Find where the given text appears and provide that cell's center as [x, y] coordinate. 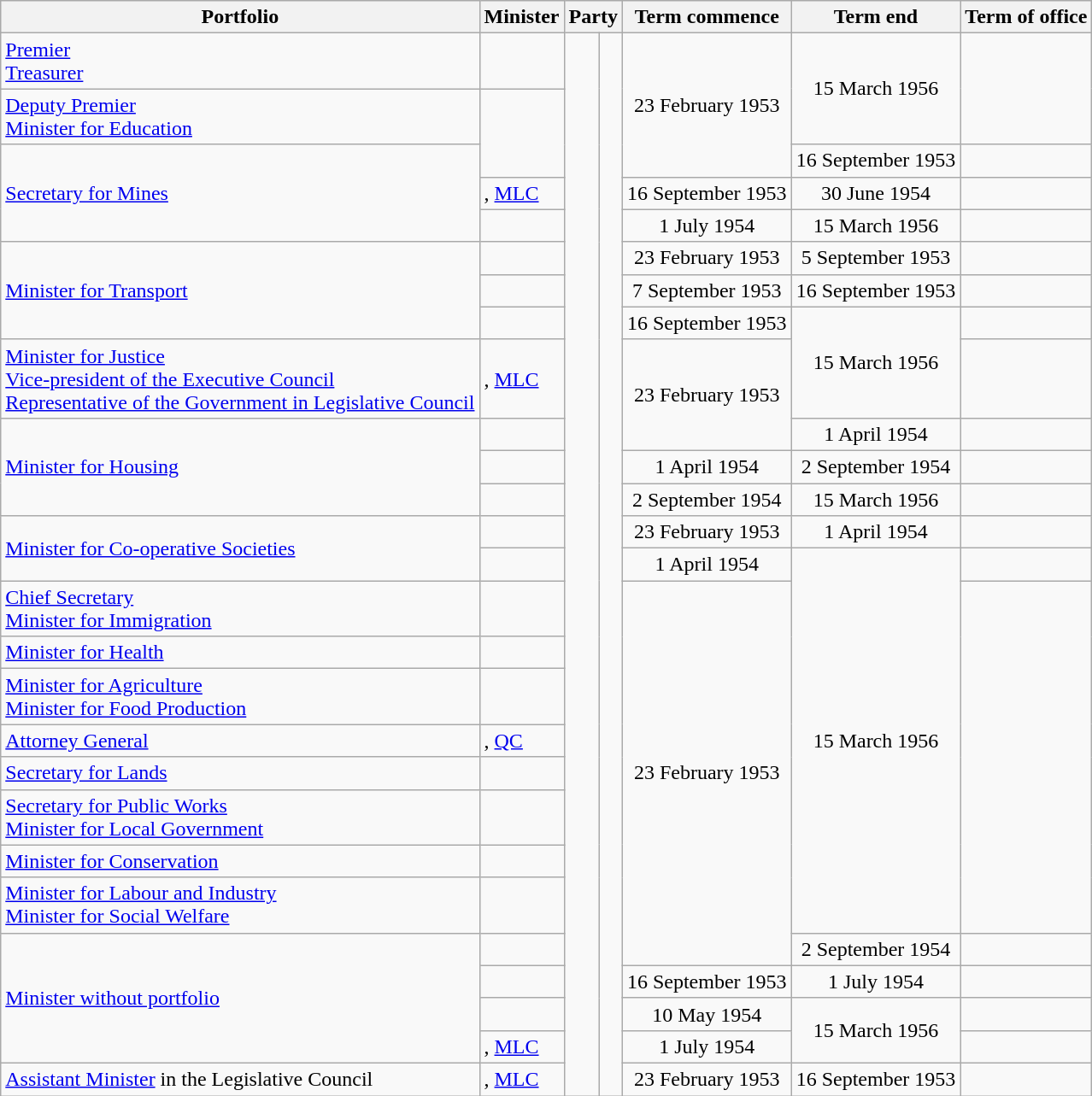
Secretary for Public WorksMinister for Local Government [240, 817]
Deputy PremierMinister for Education [240, 116]
10 May 1954 [707, 1014]
Minister for Transport [240, 290]
Minister for JusticeVice-president of the Executive CouncilRepresentative of the Government in Legislative Council [240, 378]
Secretary for Lands [240, 773]
Assistant Minister in the Legislative Council [240, 1079]
Term commence [707, 17]
Party [593, 17]
5 September 1953 [876, 258]
Attorney General [240, 741]
PremierTreasurer [240, 62]
Term end [876, 17]
Secretary for Mines [240, 193]
Term of office [1026, 17]
Minister for Co-operative Societies [240, 548]
Minister [521, 17]
Minister for Conservation [240, 861]
Minister without portfolio [240, 998]
Chief SecretaryMinister for Immigration [240, 608]
30 June 1954 [876, 193]
Minister for Labour and IndustryMinister for Social Welfare [240, 906]
Portfolio [240, 17]
, QC [521, 741]
Minister for Agriculture Minister for Food Production [240, 697]
7 September 1953 [707, 290]
Minister for Health [240, 653]
Minister for Housing [240, 466]
